Locate the cell with the specified text and output its [X, Y] center coordinate. 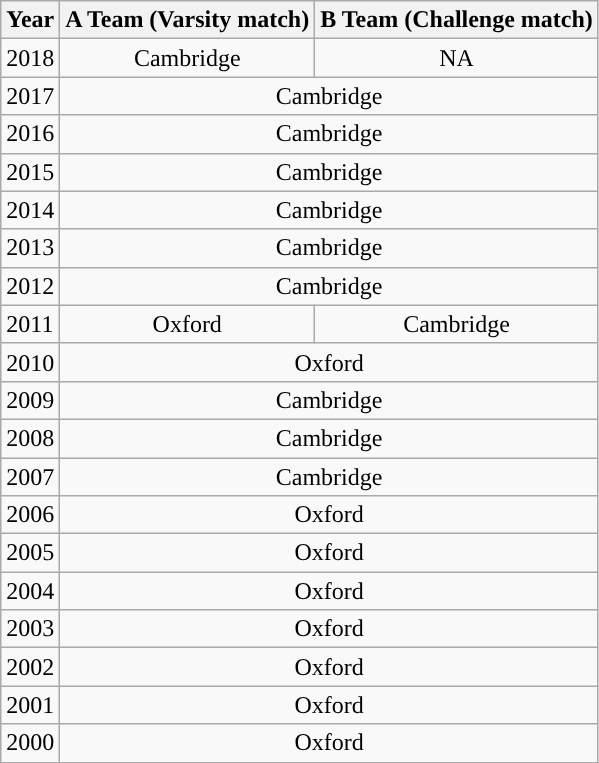
2015 [30, 172]
2017 [30, 96]
2010 [30, 362]
2018 [30, 58]
2008 [30, 438]
B Team (Challenge match) [457, 20]
NA [457, 58]
2011 [30, 324]
2000 [30, 743]
2005 [30, 553]
2002 [30, 667]
2007 [30, 477]
2014 [30, 210]
A Team (Varsity match) [188, 20]
2003 [30, 629]
Year [30, 20]
2016 [30, 134]
2013 [30, 248]
2006 [30, 515]
2001 [30, 705]
2004 [30, 591]
2009 [30, 400]
2012 [30, 286]
